Detect which cell encompasses the target text, then output its (x, y) center coordinate. 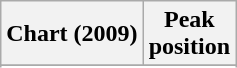
Peakposition (189, 34)
Chart (2009) (72, 34)
